Identify which cell holds the provided text, then report its [x, y] central coordinate. 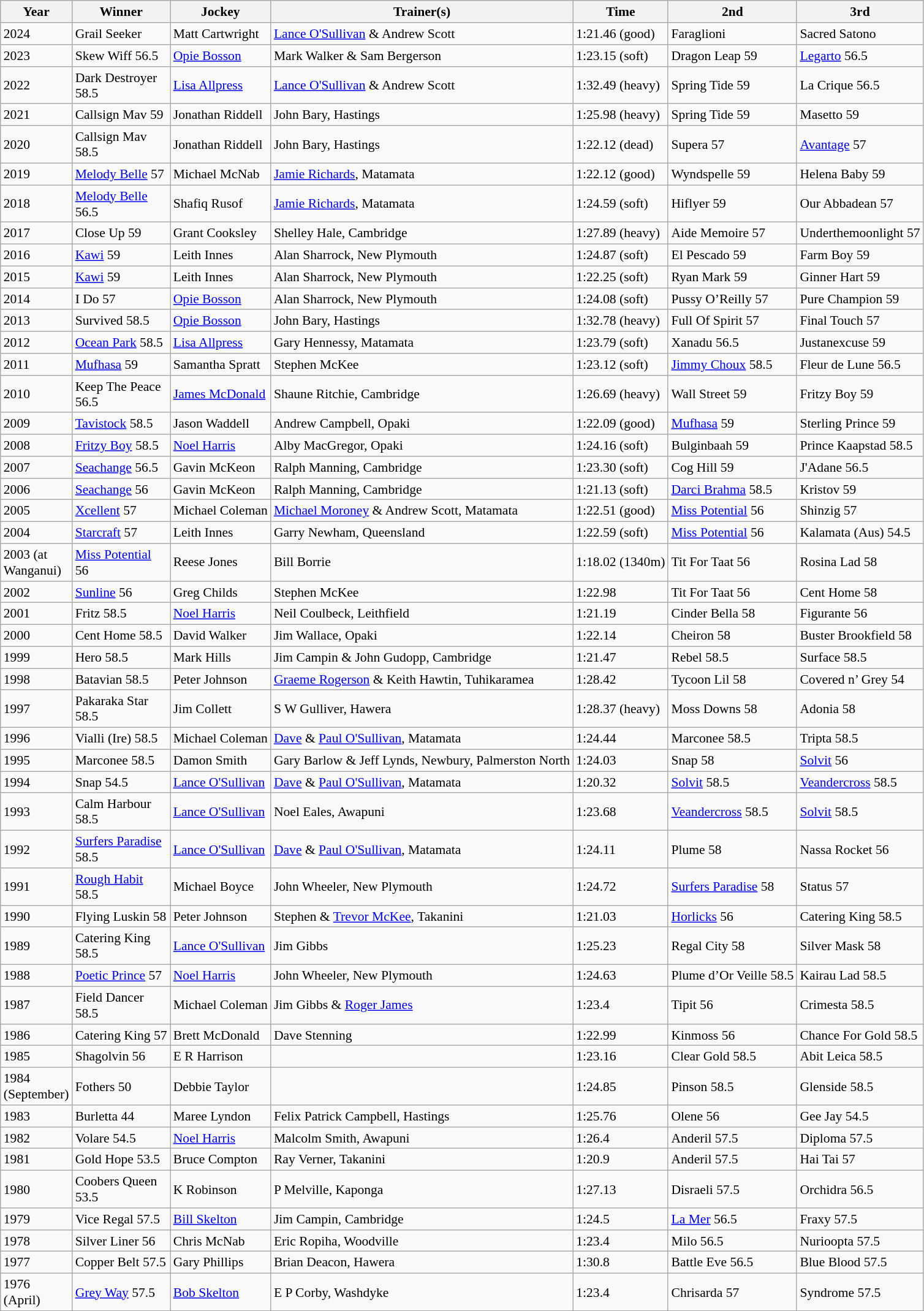
Dave Stenning [422, 1035]
Nurioopta 57.5 [860, 1241]
1:21.47 [620, 657]
2024 [37, 34]
1:24.59 (soft) [620, 203]
Bruce Compton [221, 1160]
Buster Brookfield 58 [860, 635]
Keep The Peace 56.5 [121, 393]
Jim Campin, Cambridge [422, 1219]
Fritz 58.5 [121, 614]
Gary Phillips [221, 1263]
1979 [37, 1219]
Callsign Mav 59 [121, 115]
Dark Destroyer 58.5 [121, 85]
Olene 56 [732, 1116]
Surfers Paradise 58.5 [121, 849]
Melody Belle 56.5 [121, 203]
1:22.25 (soft) [620, 277]
Graeme Rogerson & Keith Hawtin, Tuhikaramea [422, 679]
Tavistock 58.5 [121, 423]
J'Adane 56.5 [860, 467]
Glenside 58.5 [860, 1086]
Helena Baby 59 [860, 174]
Stephen & Trevor McKee, Takanini [422, 916]
1:21.13 (soft) [620, 489]
Snap 54.5 [121, 782]
Prince Kaapstad 58.5 [860, 445]
Wyndspelle 59 [732, 174]
Kristov 59 [860, 489]
1:24.5 [620, 1219]
Silver Liner 56 [121, 1241]
Adonia 58 [860, 708]
El Pescado 59 [732, 255]
P Melville, Kaponga [422, 1188]
Reese Jones [221, 562]
David Walker [221, 635]
2023 [37, 56]
1:22.12 (good) [620, 174]
2008 [37, 445]
Debbie Taylor [221, 1086]
2000 [37, 635]
Horlicks 56 [732, 916]
Fraxy 57.5 [860, 1219]
1:24.11 [620, 849]
1:26.4 [620, 1138]
Darci Brahma 58.5 [732, 489]
Legarto 56.5 [860, 56]
Close Up 59 [121, 233]
Jim Gibbs [422, 946]
Mark Walker & Sam Bergerson [422, 56]
Shafiq Rusof [221, 203]
Tycoon Lil 58 [732, 679]
Michael McNab [221, 174]
Clear Gold 58.5 [732, 1057]
Surface 58.5 [860, 657]
Surfers Paradise 58 [732, 887]
1:24.03 [620, 760]
La Mer 56.5 [732, 1219]
Skew Wiff 56.5 [121, 56]
Final Touch 57 [860, 320]
1:24.72 [620, 887]
1980 [37, 1188]
1:28.37 (heavy) [620, 708]
Abit Leica 58.5 [860, 1057]
Fritzy Boy 59 [860, 393]
1987 [37, 1005]
Michael Moroney & Andrew Scott, Matamata [422, 511]
I Do 57 [121, 299]
Moss Downs 58 [732, 708]
1989 [37, 946]
1982 [37, 1138]
1:25.23 [620, 946]
1:27.89 (heavy) [620, 233]
1:32.78 (heavy) [620, 320]
Ray Verner, Takanini [422, 1160]
1:18.02 (1340m) [620, 562]
Pussy O’Reilly 57 [732, 299]
Justanexcuse 59 [860, 342]
K Robinson [221, 1188]
Noel Eales, Awapuni [422, 811]
Cheiron 58 [732, 635]
Faraglioni [732, 34]
Figurante 56 [860, 614]
2015 [37, 277]
1:22.14 [620, 635]
Jim Gibbs & Roger James [422, 1005]
Farm Boy 59 [860, 255]
Pakaraka Star 58.5 [121, 708]
Jim Collett [221, 708]
Rosina Lad 58 [860, 562]
Calm Harbour 58.5 [121, 811]
1:24.08 (soft) [620, 299]
Shinzig 57 [860, 511]
1986 [37, 1035]
1:22.59 (soft) [620, 532]
1:23.16 [620, 1057]
1:22.98 [620, 592]
1994 [37, 782]
1:20.32 [620, 782]
1:27.13 [620, 1188]
2019 [37, 174]
1:22.12 (dead) [620, 145]
Bill Borrie [422, 562]
Tripta 58.5 [860, 738]
Snap 58 [732, 760]
Chris McNab [221, 1241]
2020 [37, 145]
Disraeli 57.5 [732, 1188]
Pinson 58.5 [732, 1086]
Bill Skelton [221, 1219]
Brian Deacon, Hawera [422, 1263]
Sacred Satono [860, 34]
1:21.19 [620, 614]
1:23.15 (soft) [620, 56]
Masetto 59 [860, 115]
Chance For Gold 58.5 [860, 1035]
1:24.63 [620, 975]
Orchidra 56.5 [860, 1188]
1991 [37, 887]
Cinder Bella 58 [732, 614]
Volare 54.5 [121, 1138]
Vice Regal 57.5 [121, 1219]
Jim Wallace, Opaki [422, 635]
Field Dancer 58.5 [121, 1005]
Rebel 58.5 [732, 657]
1:23.30 (soft) [620, 467]
2nd [732, 12]
Milo 56.5 [732, 1241]
1:24.87 (soft) [620, 255]
Damon Smith [221, 760]
Aide Memoire 57 [732, 233]
Bulginbaah 59 [732, 445]
Xanadu 56.5 [732, 342]
3rd [860, 12]
Garry Newham, Queensland [422, 532]
1:21.46 (good) [620, 34]
1995 [37, 760]
Plume 58 [732, 849]
1:22.99 [620, 1035]
Fritzy Boy 58.5 [121, 445]
Shaune Ritchie, Cambridge [422, 393]
1999 [37, 657]
1:30.8 [620, 1263]
Wall Street 59 [732, 393]
2014 [37, 299]
Malcolm Smith, Awapuni [422, 1138]
Time [620, 12]
Poetic Prince 57 [121, 975]
Jason Waddell [221, 423]
Grant Cooksley [221, 233]
2017 [37, 233]
2003 (at Wanganui) [37, 562]
Plume d’Or Veille 58.5 [732, 975]
Mark Hills [221, 657]
Felix Patrick Campbell, Hastings [422, 1116]
Kinmoss 56 [732, 1035]
Fothers 50 [121, 1086]
Gold Hope 53.5 [121, 1160]
Diploma 57.5 [860, 1138]
Vialli (Ire) 58.5 [121, 738]
1990 [37, 916]
Kairau Lad 58.5 [860, 975]
S W Gulliver, Hawera [422, 708]
Samantha Spratt [221, 365]
2005 [37, 511]
1984 (September) [37, 1086]
Full Of Spirit 57 [732, 320]
Solvit 56 [860, 760]
James McDonald [221, 393]
1977 [37, 1263]
Pure Champion 59 [860, 299]
1:25.98 (heavy) [620, 115]
Seachange 56.5 [121, 467]
Rough Habit 58.5 [121, 887]
Gee Jay 54.5 [860, 1116]
1981 [37, 1160]
Copper Belt 57.5 [121, 1263]
Melody Belle 57 [121, 174]
Starcraft 57 [121, 532]
1992 [37, 849]
Catering King 57 [121, 1035]
1:25.76 [620, 1116]
Sterling Prince 59 [860, 423]
1997 [37, 708]
2022 [37, 85]
1:20.9 [620, 1160]
Callsign Mav 58.5 [121, 145]
Batavian 58.5 [121, 679]
1993 [37, 811]
Neil Coulbeck, Leithfield [422, 614]
Maree Lyndon [221, 1116]
2013 [37, 320]
2004 [37, 532]
Brett McDonald [221, 1035]
Avantage 57 [860, 145]
Blue Blood 57.5 [860, 1263]
1:24.85 [620, 1086]
Gary Barlow & Jeff Lynds, Newbury, Palmerston North [422, 760]
E R Harrison [221, 1057]
Alby MacGregor, Opaki [422, 445]
Trainer(s) [422, 12]
Fleur de Lune 56.5 [860, 365]
1996 [37, 738]
Flying Luskin 58 [121, 916]
Silver Mask 58 [860, 946]
Jimmy Choux 58.5 [732, 365]
Cent Home 58.5 [121, 635]
Covered n’ Grey 54 [860, 679]
1:21.03 [620, 916]
2016 [37, 255]
Crimesta 58.5 [860, 1005]
Matt Cartwright [221, 34]
Bob Skelton [221, 1291]
2011 [37, 365]
1:23.68 [620, 811]
1983 [37, 1116]
Syndrome 57.5 [860, 1291]
Underthemoonlight 57 [860, 233]
Tipit 56 [732, 1005]
Survived 58.5 [121, 320]
1978 [37, 1241]
Shagolvin 56 [121, 1057]
2006 [37, 489]
Greg Childs [221, 592]
Shelley Hale, Cambridge [422, 233]
Kalamata (Aus) 54.5 [860, 532]
Gary Hennessy, Matamata [422, 342]
Sunline 56 [121, 592]
Jim Campin & John Gudopp, Cambridge [422, 657]
Battle Eve 56.5 [732, 1263]
Seachange 56 [121, 489]
La Crique 56.5 [860, 85]
1998 [37, 679]
Regal City 58 [732, 946]
Our Abbadean 57 [860, 203]
Nassa Rocket 56 [860, 849]
Winner [121, 12]
1988 [37, 975]
1:23.79 (soft) [620, 342]
Ginner Hart 59 [860, 277]
1:26.69 (heavy) [620, 393]
Ryan Mark 59 [732, 277]
Hero 58.5 [121, 657]
2001 [37, 614]
Dragon Leap 59 [732, 56]
E P Corby, Washdyke [422, 1291]
1:32.49 (heavy) [620, 85]
2021 [37, 115]
Jockey [221, 12]
1985 [37, 1057]
2009 [37, 423]
Coobers Queen 53.5 [121, 1188]
1:23.12 (soft) [620, 365]
Cent Home 58 [860, 592]
Grey Way 57.5 [121, 1291]
Burletta 44 [121, 1116]
2010 [37, 393]
Cog Hill 59 [732, 467]
Eric Ropiha, Woodville [422, 1241]
1:28.42 [620, 679]
Xcellent 57 [121, 511]
Hiflyer 59 [732, 203]
1:24.16 (soft) [620, 445]
Hai Tai 57 [860, 1160]
Status 57 [860, 887]
1:22.09 (good) [620, 423]
2007 [37, 467]
1:24.44 [620, 738]
Ocean Park 58.5 [121, 342]
2002 [37, 592]
Michael Boyce [221, 887]
2018 [37, 203]
Year [37, 12]
Andrew Campbell, Opaki [422, 423]
Supera 57 [732, 145]
Grail Seeker [121, 34]
2012 [37, 342]
Chrisarda 57 [732, 1291]
1:22.51 (good) [620, 511]
1976 (April) [37, 1291]
